Return the (X, Y) coordinate for the center point of the cell that contains the specified text.  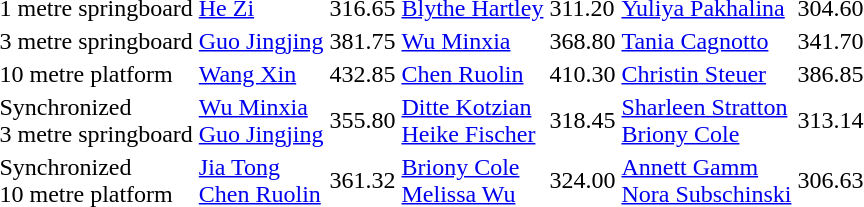
Wu Minxia (472, 41)
432.85 (362, 74)
Guo Jingjing (261, 41)
368.80 (582, 41)
410.30 (582, 74)
Tania Cagnotto (706, 41)
Sharleen StrattonBriony Cole (706, 120)
Wu MinxiaGuo Jingjing (261, 120)
318.45 (582, 120)
Ditte KotzianHeike Fischer (472, 120)
Wang Xin (261, 74)
381.75 (362, 41)
Christin Steuer (706, 74)
Chen Ruolin (472, 74)
355.80 (362, 120)
